Identify which cell holds the provided text, then report its [x, y] central coordinate. 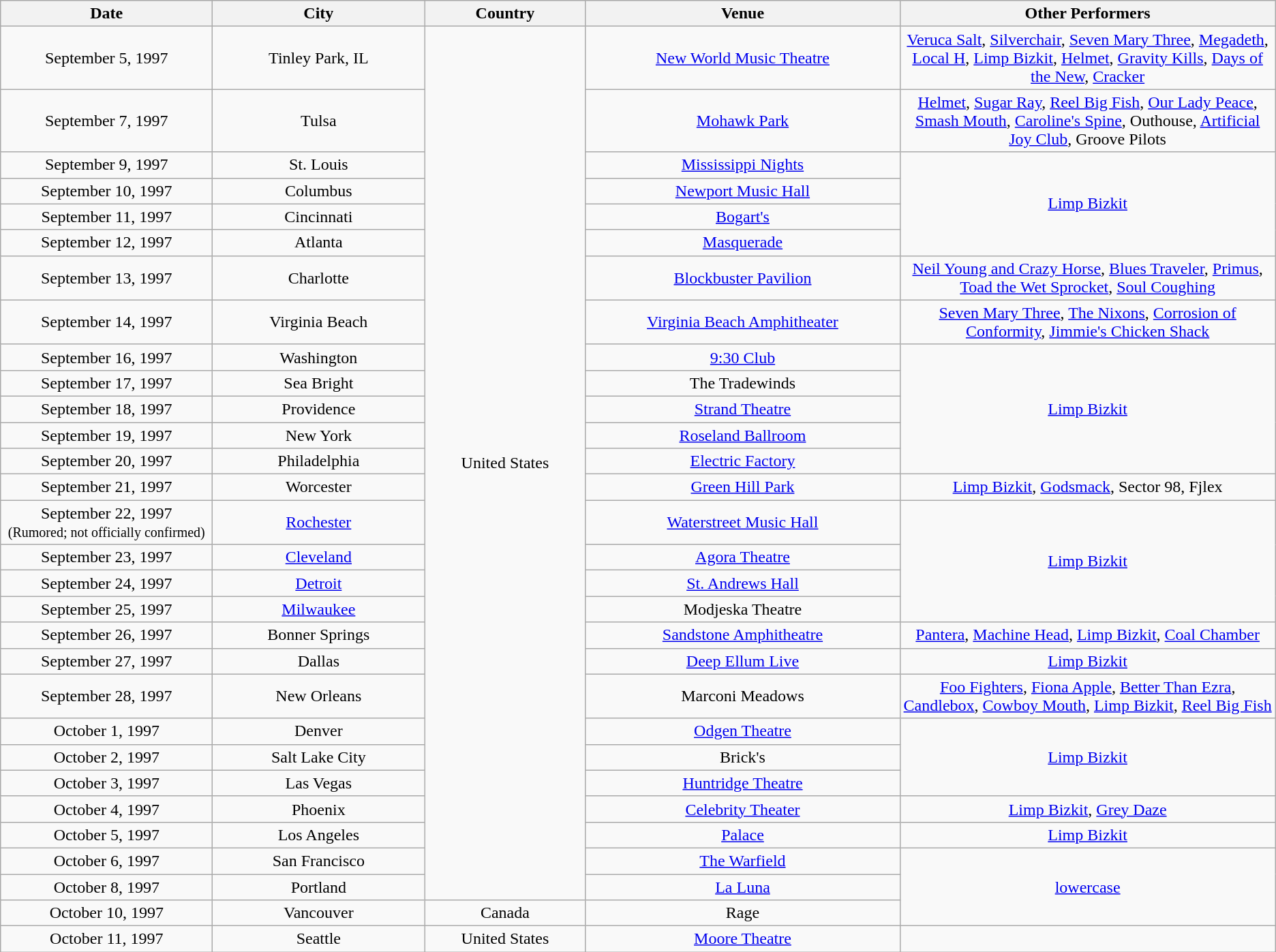
Limp Bizkit, Godsmack, Sector 98, Fjlex [1088, 487]
Roseland Ballroom [743, 435]
Neil Young and Crazy Horse, Blues Traveler, Primus, Toad the Wet Sprocket, Soul Coughing [1088, 278]
New York [319, 435]
Brick's [743, 757]
October 5, 1997 [106, 835]
Bonner Springs [319, 635]
September 14, 1997 [106, 322]
Pantera, Machine Head, Limp Bizkit, Coal Chamber [1088, 635]
Salt Lake City [319, 757]
The Warfield [743, 861]
lowercase [1088, 887]
September 27, 1997 [106, 661]
September 10, 1997 [106, 191]
Worcester [319, 487]
New Orleans [319, 696]
October 10, 1997 [106, 913]
Venue [743, 14]
New World Music Theatre [743, 58]
Newport Music Hall [743, 191]
Other Performers [1088, 14]
September 18, 1997 [106, 409]
Las Vegas [319, 783]
Dallas [319, 661]
Phoenix [319, 809]
Tulsa [319, 121]
9:30 Club [743, 357]
October 11, 1997 [106, 939]
Sea Bright [319, 383]
Country [505, 14]
Marconi Meadows [743, 696]
Columbus [319, 191]
Denver [319, 731]
October 4, 1997 [106, 809]
Blockbuster Pavilion [743, 278]
Los Angeles [319, 835]
September 5, 1997 [106, 58]
Rage [743, 913]
Bogart's [743, 217]
Providence [319, 409]
September 19, 1997 [106, 435]
Waterstreet Music Hall [743, 522]
October 1, 1997 [106, 731]
September 11, 1997 [106, 217]
The Tradewinds [743, 383]
September 28, 1997 [106, 696]
Masquerade [743, 243]
September 13, 1997 [106, 278]
Sandstone Amphitheatre [743, 635]
Seattle [319, 939]
September 17, 1997 [106, 383]
October 3, 1997 [106, 783]
Canada [505, 913]
San Francisco [319, 861]
Moore Theatre [743, 939]
Rochester [319, 522]
Charlotte [319, 278]
Milwaukee [319, 609]
Cincinnati [319, 217]
September 20, 1997 [106, 461]
Electric Factory [743, 461]
Modjeska Theatre [743, 609]
Vancouver [319, 913]
Strand Theatre [743, 409]
September 25, 1997 [106, 609]
September 9, 1997 [106, 165]
Huntridge Theatre [743, 783]
Atlanta [319, 243]
Washington [319, 357]
October 6, 1997 [106, 861]
St. Andrews Hall [743, 583]
Celebrity Theater [743, 809]
September 21, 1997 [106, 487]
September 12, 1997 [106, 243]
Deep Ellum Live [743, 661]
St. Louis [319, 165]
Mississippi Nights [743, 165]
Mohawk Park [743, 121]
Agora Theatre [743, 557]
Detroit [319, 583]
October 2, 1997 [106, 757]
September 26, 1997 [106, 635]
Palace [743, 835]
Seven Mary Three, The Nixons, Corrosion of Conformity, Jimmie's Chicken Shack [1088, 322]
City [319, 14]
Virginia Beach Amphitheater [743, 322]
Cleveland [319, 557]
Odgen Theatre [743, 731]
September 23, 1997 [106, 557]
Date [106, 14]
September 16, 1997 [106, 357]
September 24, 1997 [106, 583]
September 22, 1997(Rumored; not officially confirmed) [106, 522]
Foo Fighters, Fiona Apple, Better Than Ezra, Candlebox, Cowboy Mouth, Limp Bizkit, Reel Big Fish [1088, 696]
Veruca Salt, Silverchair, Seven Mary Three, Megadeth, Local H, Limp Bizkit, Helmet, Gravity Kills, Days of the New, Cracker [1088, 58]
Philadelphia [319, 461]
Green Hill Park [743, 487]
Tinley Park, IL [319, 58]
Portland [319, 887]
September 7, 1997 [106, 121]
Virginia Beach [319, 322]
La Luna [743, 887]
Helmet, Sugar Ray, Reel Big Fish, Our Lady Peace, Smash Mouth, Caroline's Spine, Outhouse, Artificial Joy Club, Groove Pilots [1088, 121]
October 8, 1997 [106, 887]
Limp Bizkit, Grey Daze [1088, 809]
